Search for the cell housing the specified text and yield its [x, y] center coordinate. 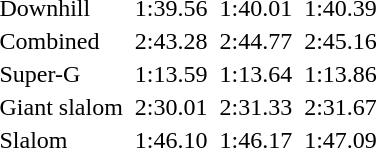
2:31.33 [256, 107]
2:30.01 [171, 107]
2:43.28 [171, 41]
1:13.59 [171, 74]
2:44.77 [256, 41]
1:13.64 [256, 74]
